Return the (X, Y) coordinate for the center point of the cell that contains the specified text.  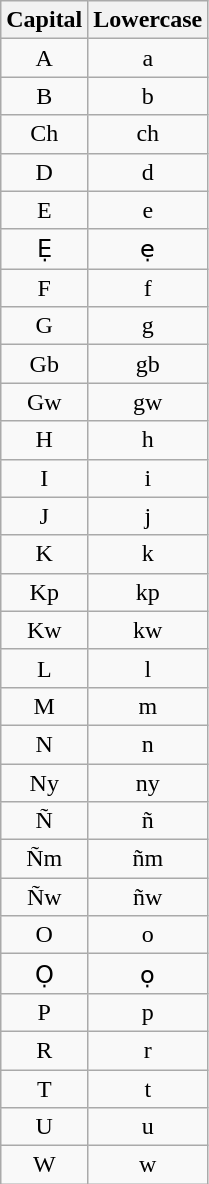
G (44, 326)
k (148, 554)
d (148, 172)
b (148, 96)
W (44, 1165)
ch (148, 134)
kw (148, 630)
I (44, 478)
Ny (44, 783)
f (148, 288)
A (44, 58)
F (44, 288)
m (148, 706)
K (44, 554)
Gb (44, 364)
o (148, 935)
Ch (44, 134)
ẹ (148, 249)
Ẹ (44, 249)
U (44, 1127)
ọ (148, 974)
e (148, 210)
M (44, 706)
j (148, 516)
R (44, 1050)
u (148, 1127)
Ñm (44, 859)
D (44, 172)
N (44, 744)
E (44, 210)
g (148, 326)
T (44, 1089)
l (148, 668)
Ọ (44, 974)
gw (148, 402)
r (148, 1050)
L (44, 668)
p (148, 1012)
ñm (148, 859)
Lowercase (148, 20)
ny (148, 783)
Capital (44, 20)
B (44, 96)
ñw (148, 897)
h (148, 440)
J (44, 516)
Kp (44, 592)
H (44, 440)
w (148, 1165)
a (148, 58)
ñ (148, 821)
n (148, 744)
Gw (44, 402)
P (44, 1012)
Ñw (44, 897)
Ñ (44, 821)
Kw (44, 630)
t (148, 1089)
O (44, 935)
i (148, 478)
kp (148, 592)
gb (148, 364)
